Return [X, Y] of the center of cell containing provided text 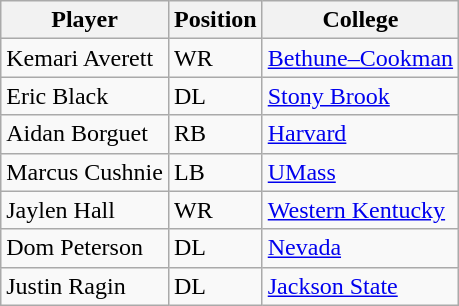
Eric Black [85, 96]
Stony Brook [360, 96]
Dom Peterson [85, 248]
Jackson State [360, 286]
Aidan Borguet [85, 134]
Harvard [360, 134]
LB [215, 172]
College [360, 20]
Western Kentucky [360, 210]
Marcus Cushnie [85, 172]
RB [215, 134]
UMass [360, 172]
Bethune–Cookman [360, 58]
Kemari Averett [85, 58]
Justin Ragin [85, 286]
Jaylen Hall [85, 210]
Nevada [360, 248]
Player [85, 20]
Position [215, 20]
